From the cell containing the given text, extract its center point as [x, y] coordinate. 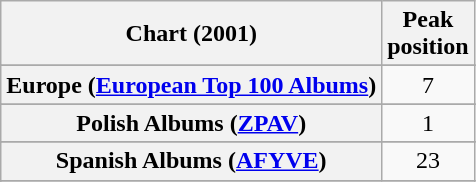
Peakposition [428, 34]
Polish Albums (ZPAV) [192, 123]
7 [428, 85]
Chart (2001) [192, 34]
23 [428, 161]
Spanish Albums (AFYVE) [192, 161]
1 [428, 123]
Europe (European Top 100 Albums) [192, 85]
